Extract the [X, Y] coordinate from the center of the cell holding the provided text.  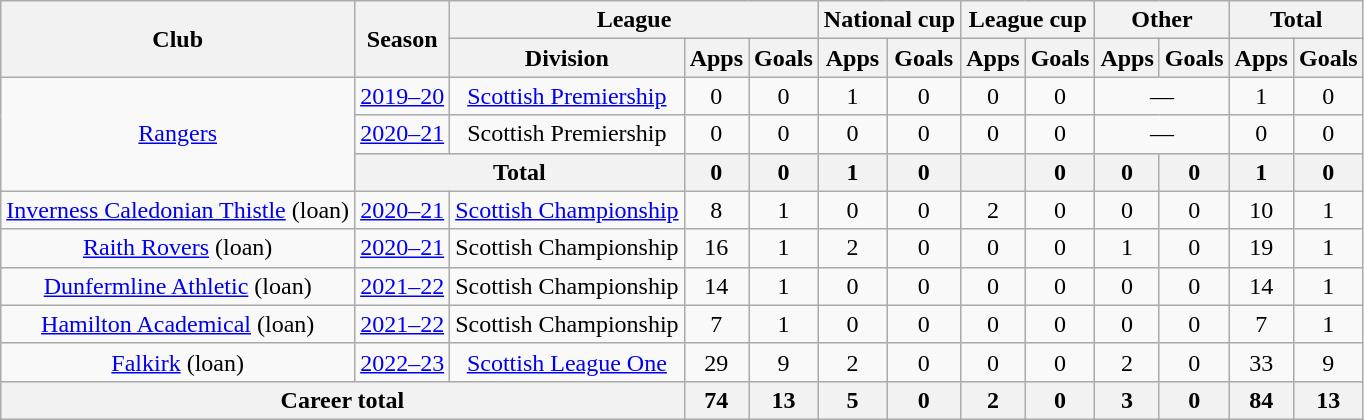
Hamilton Academical (loan) [178, 324]
10 [1261, 210]
National cup [889, 20]
League [634, 20]
Raith Rovers (loan) [178, 248]
8 [716, 210]
Career total [342, 400]
16 [716, 248]
Club [178, 39]
Other [1162, 20]
2019–20 [402, 96]
Rangers [178, 134]
74 [716, 400]
Scottish League One [567, 362]
Falkirk (loan) [178, 362]
Season [402, 39]
Division [567, 58]
3 [1127, 400]
5 [852, 400]
33 [1261, 362]
League cup [1028, 20]
19 [1261, 248]
2022–23 [402, 362]
29 [716, 362]
Dunfermline Athletic (loan) [178, 286]
Inverness Caledonian Thistle (loan) [178, 210]
84 [1261, 400]
